Identify which cell holds the provided text, then report its [x, y] central coordinate. 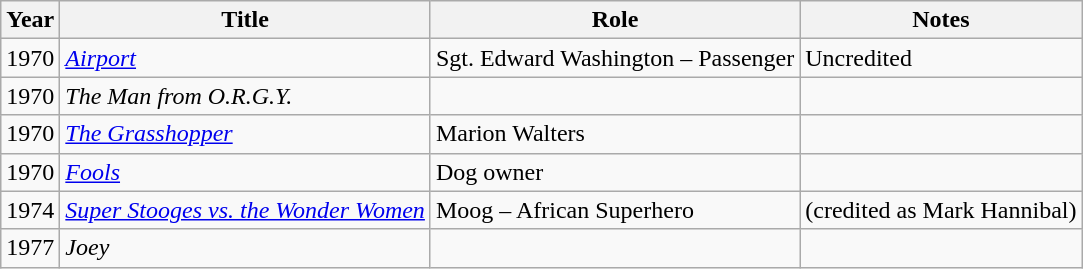
Uncredited [941, 58]
Airport [246, 58]
Title [246, 20]
The Man from O.R.G.Y. [246, 96]
(credited as Mark Hannibal) [941, 210]
Fools [246, 172]
1974 [30, 210]
Marion Walters [614, 134]
Moog – African Superhero [614, 210]
Super Stooges vs. the Wonder Women [246, 210]
1977 [30, 248]
Notes [941, 20]
The Grasshopper [246, 134]
Role [614, 20]
Sgt. Edward Washington – Passenger [614, 58]
Year [30, 20]
Joey [246, 248]
Dog owner [614, 172]
